Scan for the cell matching the given text and deliver its [x, y] coordinate at center. 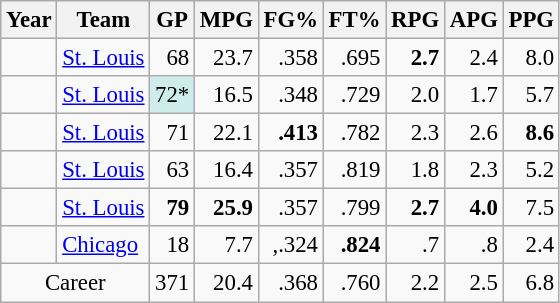
FG% [290, 20]
7.7 [227, 245]
.413 [290, 133]
FT% [354, 20]
2.6 [474, 133]
63 [172, 170]
5.2 [531, 170]
22.1 [227, 133]
79 [172, 208]
23.7 [227, 58]
.8 [474, 245]
68 [172, 58]
71 [172, 133]
,.324 [290, 245]
.824 [354, 245]
.358 [290, 58]
5.7 [531, 95]
1.7 [474, 95]
2.5 [474, 283]
4.0 [474, 208]
.819 [354, 170]
.368 [290, 283]
16.4 [227, 170]
8.0 [531, 58]
.799 [354, 208]
.729 [354, 95]
2.2 [416, 283]
Year [29, 20]
371 [172, 283]
GP [172, 20]
.348 [290, 95]
6.8 [531, 283]
MPG [227, 20]
72* [172, 95]
APG [474, 20]
.7 [416, 245]
18 [172, 245]
Career [76, 283]
25.9 [227, 208]
RPG [416, 20]
1.8 [416, 170]
7.5 [531, 208]
.760 [354, 283]
8.6 [531, 133]
20.4 [227, 283]
2.0 [416, 95]
Team [104, 20]
.782 [354, 133]
PPG [531, 20]
.695 [354, 58]
16.5 [227, 95]
Chicago [104, 245]
